Extract the (x, y) coordinate from the center of the cell holding the provided text.  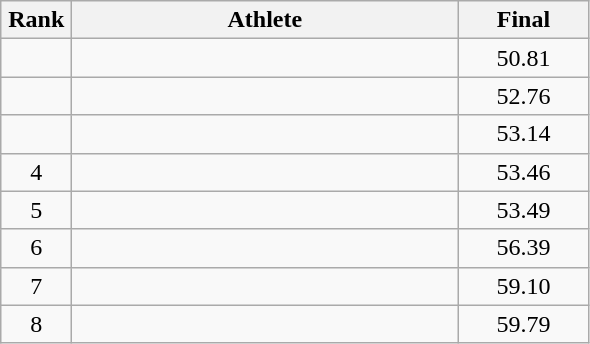
53.14 (524, 134)
Athlete (265, 20)
53.49 (524, 210)
52.76 (524, 96)
8 (36, 324)
Final (524, 20)
50.81 (524, 58)
Rank (36, 20)
7 (36, 286)
5 (36, 210)
4 (36, 172)
59.10 (524, 286)
56.39 (524, 248)
6 (36, 248)
53.46 (524, 172)
59.79 (524, 324)
